Identify which cell holds the provided text, then report its [X, Y] central coordinate. 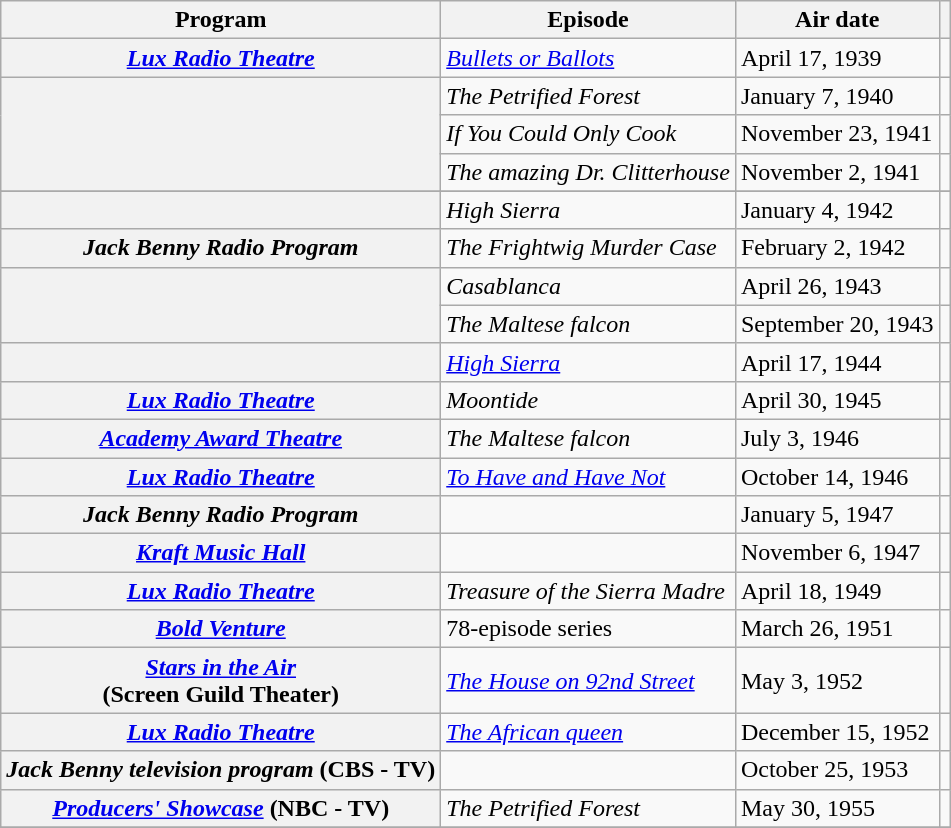
Stars in the Air(Screen Guild Theater) [221, 680]
Academy Award Theatre [221, 438]
October 14, 1946 [837, 477]
If You Could Only Cook [588, 134]
January 4, 1942 [837, 210]
Kraft Music Hall [221, 553]
Bold Venture [221, 629]
March 26, 1951 [837, 629]
April 30, 1945 [837, 400]
October 25, 1953 [837, 770]
78-episode series [588, 629]
November 6, 1947 [837, 553]
Moontide [588, 400]
April 18, 1949 [837, 591]
Program [221, 20]
September 20, 1943 [837, 324]
Treasure of the Sierra Madre [588, 591]
May 3, 1952 [837, 680]
The Frightwig Murder Case [588, 248]
November 2, 1941 [837, 172]
The amazing Dr. Clitterhouse [588, 172]
December 15, 1952 [837, 732]
The African queen [588, 732]
To Have and Have Not [588, 477]
November 23, 1941 [837, 134]
February 2, 1942 [837, 248]
Producers' Showcase (NBC - TV) [221, 808]
Bullets or Ballots [588, 58]
Casablanca [588, 286]
January 5, 1947 [837, 515]
July 3, 1946 [837, 438]
April 17, 1939 [837, 58]
April 26, 1943 [837, 286]
Air date [837, 20]
The House on 92nd Street [588, 680]
January 7, 1940 [837, 96]
May 30, 1955 [837, 808]
April 17, 1944 [837, 362]
Episode [588, 20]
Jack Benny television program (CBS - TV) [221, 770]
